For the text-containing cell, return its midpoint in (x, y) coordinate format. 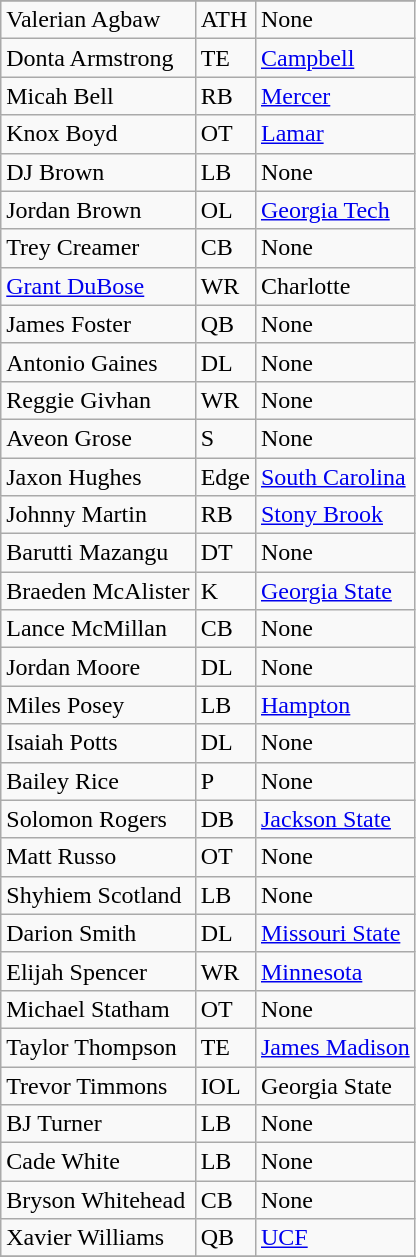
Hampton (335, 705)
Edge (225, 477)
Darion Smith (98, 933)
Xavier Williams (98, 1238)
K (225, 591)
Lamar (335, 134)
Matt Russo (98, 857)
Bailey Rice (98, 781)
Elijah Spencer (98, 971)
Minnesota (335, 971)
James Madison (335, 1047)
DB (225, 819)
James Foster (98, 324)
Cade White (98, 1162)
Valerian Agbaw (98, 20)
Reggie Givhan (98, 400)
Michael Statham (98, 1009)
Donta Armstrong (98, 58)
Isaiah Potts (98, 743)
Campbell (335, 58)
P (225, 781)
Jordan Moore (98, 667)
Mercer (335, 96)
Jaxon Hughes (98, 477)
Aveon Grose (98, 438)
Antonio Gaines (98, 362)
Knox Boyd (98, 134)
Jackson State (335, 819)
South Carolina (335, 477)
Charlotte (335, 286)
S (225, 438)
Lance McMillan (98, 629)
BJ Turner (98, 1124)
Bryson Whitehead (98, 1200)
Solomon Rogers (98, 819)
Jordan Brown (98, 210)
Trevor Timmons (98, 1085)
Missouri State (335, 933)
DT (225, 553)
Georgia Tech (335, 210)
UCF (335, 1238)
Stony Brook (335, 515)
Micah Bell (98, 96)
IOL (225, 1085)
Barutti Mazangu (98, 553)
DJ Brown (98, 172)
Grant DuBose (98, 286)
Trey Creamer (98, 248)
OL (225, 210)
Shyhiem Scotland (98, 895)
Braeden McAlister (98, 591)
ATH (225, 20)
Taylor Thompson (98, 1047)
Miles Posey (98, 705)
Johnny Martin (98, 515)
